Return (X, Y) of the center of cell containing provided text 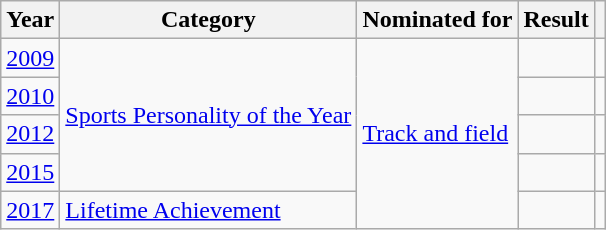
2010 (30, 96)
Nominated for (438, 20)
2012 (30, 134)
Lifetime Achievement (208, 210)
2015 (30, 172)
2009 (30, 58)
Year (30, 20)
Sports Personality of the Year (208, 115)
Track and field (438, 134)
2017 (30, 210)
Result (556, 20)
Category (208, 20)
